Scan for the cell matching the given text and deliver its (x, y) coordinate at center. 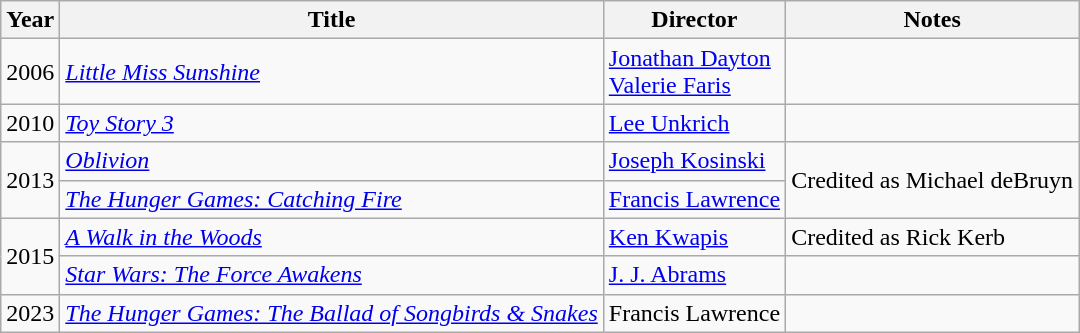
Year (30, 20)
2015 (30, 256)
Ken Kwapis (694, 237)
Credited as Michael deBruyn (932, 180)
Star Wars: The Force Awakens (332, 275)
2013 (30, 180)
2023 (30, 313)
Little Miss Sunshine (332, 72)
Jonathan DaytonValerie Faris (694, 72)
The Hunger Games: The Ballad of Songbirds & Snakes (332, 313)
Joseph Kosinski (694, 161)
2010 (30, 123)
2006 (30, 72)
Director (694, 20)
Toy Story 3 (332, 123)
Notes (932, 20)
Oblivion (332, 161)
Credited as Rick Kerb (932, 237)
Title (332, 20)
The Hunger Games: Catching Fire (332, 199)
J. J. Abrams (694, 275)
A Walk in the Woods (332, 237)
Lee Unkrich (694, 123)
